Identify which cell holds the provided text, then report its [x, y] central coordinate. 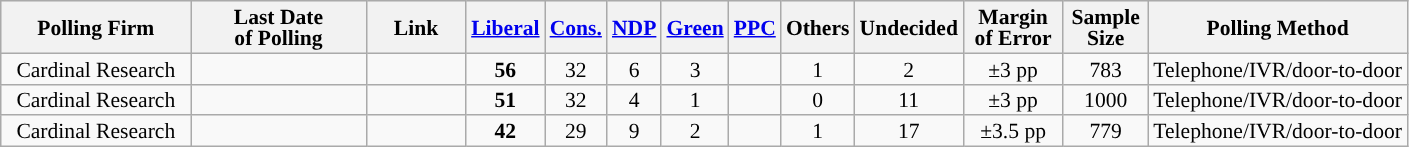
SampleSize [1106, 27]
3 [694, 68]
Undecided [909, 27]
0 [818, 100]
4 [634, 100]
56 [505, 68]
42 [505, 132]
PPC [755, 27]
Cons. [576, 27]
779 [1106, 132]
NDP [634, 27]
Last Dateof Polling [278, 27]
Green [694, 27]
Marginof Error [1013, 27]
Liberal [505, 27]
Polling Firm [96, 27]
6 [634, 68]
29 [576, 132]
Link [416, 27]
783 [1106, 68]
9 [634, 132]
±3.5 pp [1013, 132]
11 [909, 100]
17 [909, 132]
51 [505, 100]
Polling Method [1278, 27]
1000 [1106, 100]
Others [818, 27]
